Return the [x, y] coordinate for the center point of the cell that contains the specified text.  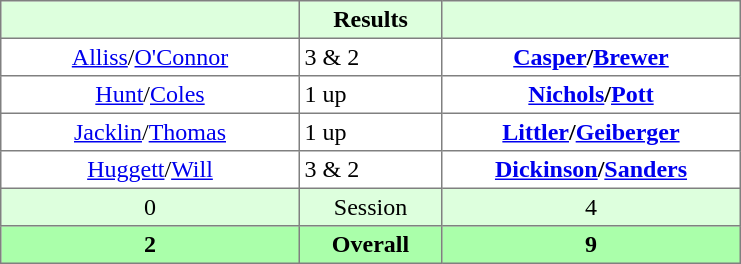
Alliss/O'Connor [150, 57]
Session [370, 207]
4 [591, 207]
Hunt/Coles [150, 95]
9 [591, 245]
Casper/Brewer [591, 57]
Jacklin/Thomas [150, 132]
Results [370, 20]
2 [150, 245]
Dickinson/Sanders [591, 170]
0 [150, 207]
Huggett/Will [150, 170]
Overall [370, 245]
Nichols/Pott [591, 95]
Littler/Geiberger [591, 132]
